Pinpoint the cell where the given text exists, returning its [X, Y] midpoint coordinate. 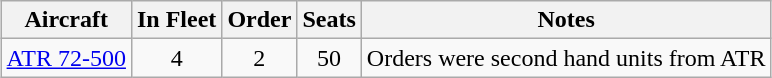
ATR 72-500 [66, 58]
Seats [329, 20]
Aircraft [66, 20]
Order [260, 20]
Notes [566, 20]
4 [176, 58]
2 [260, 58]
50 [329, 58]
In Fleet [176, 20]
Orders were second hand units from ATR [566, 58]
